Pinpoint the cell where the given text exists, returning its (x, y) midpoint coordinate. 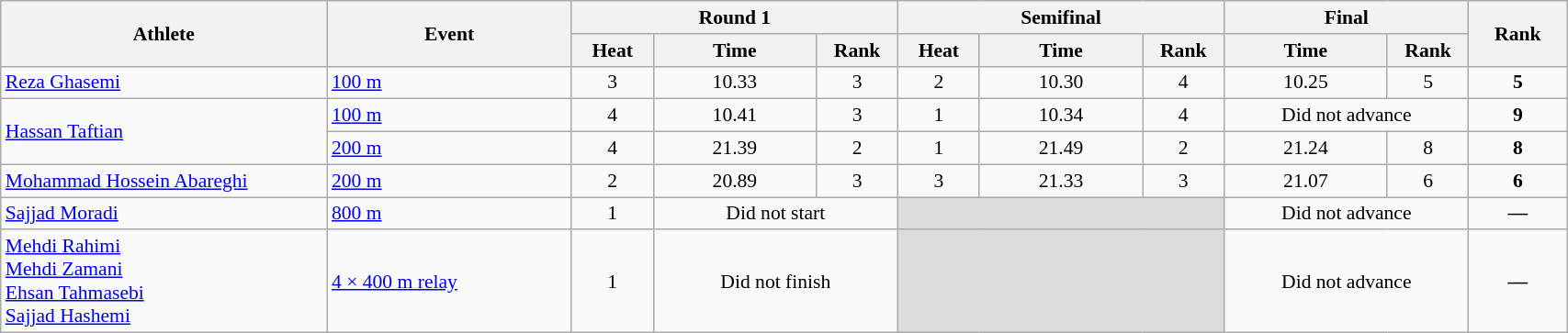
20.89 (735, 181)
21.07 (1306, 181)
Mohammad Hossein Abareghi (164, 181)
21.39 (735, 149)
4 × 400 m relay (449, 282)
Did not finish (775, 282)
Hassan Taftian (164, 132)
Did not start (775, 214)
800 m (449, 214)
Reza Ghasemi (164, 83)
Final (1347, 17)
21.33 (1061, 181)
10.25 (1306, 83)
Sajjad Moradi (164, 214)
10.41 (735, 116)
9 (1517, 116)
10.30 (1061, 83)
10.34 (1061, 116)
Semifinal (1060, 17)
Athlete (164, 33)
10.33 (735, 83)
21.24 (1306, 149)
Mehdi RahimiMehdi ZamaniEhsan TahmasebiSajjad Hashemi (164, 282)
21.49 (1061, 149)
Event (449, 33)
Round 1 (735, 17)
